Locate the cell with the specified text and output its [X, Y] center coordinate. 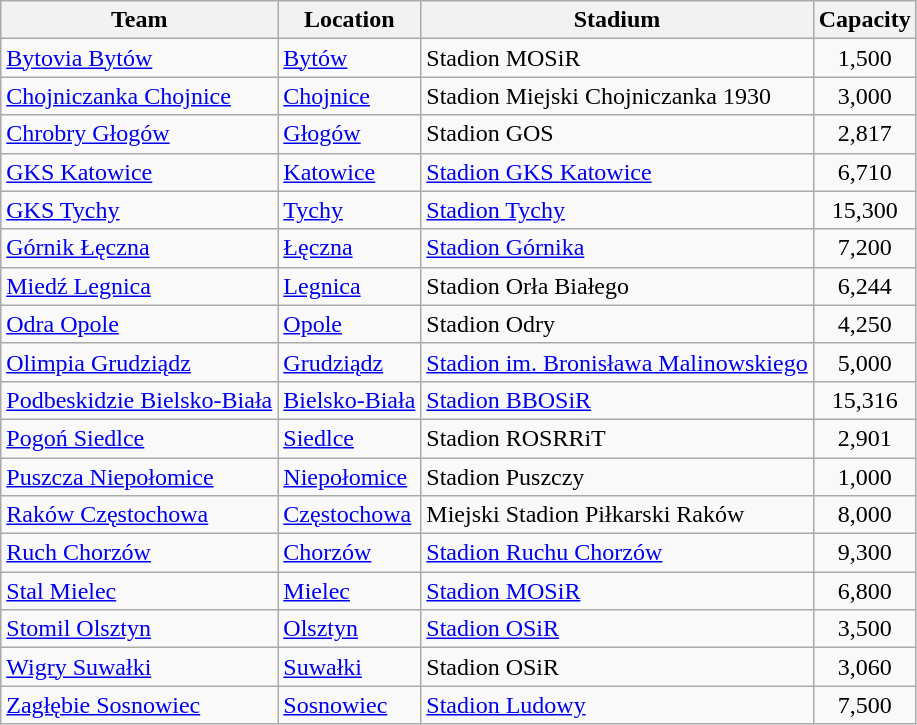
Capacity [864, 20]
Olimpia Grudziądz [140, 362]
3,060 [864, 667]
Tychy [350, 210]
Siedlce [350, 438]
Katowice [350, 172]
Chojnice [350, 96]
Chojniczanka Chojnice [140, 96]
Miedź Legnica [140, 286]
Grudziądz [350, 362]
3,000 [864, 96]
Stadion BBOSiR [617, 400]
Zagłębie Sosnowiec [140, 705]
Suwałki [350, 667]
Łęczna [350, 248]
6,244 [864, 286]
6,800 [864, 591]
Bielsko-Biała [350, 400]
Stadium [617, 20]
Bytovia Bytów [140, 58]
Pogoń Siedlce [140, 438]
15,300 [864, 210]
Olsztyn [350, 629]
Stadion Ludowy [617, 705]
8,000 [864, 515]
Bytów [350, 58]
7,200 [864, 248]
Ruch Chorzów [140, 553]
1,000 [864, 477]
Odra Opole [140, 324]
Stadion GOS [617, 134]
Team [140, 20]
Mielec [350, 591]
Location [350, 20]
Chrobry Głogów [140, 134]
Stadion Tychy [617, 210]
Miejski Stadion Piłkarski Raków [617, 515]
Stadion Górnika [617, 248]
Stomil Olsztyn [140, 629]
Stadion Odry [617, 324]
Niepołomice [350, 477]
2,901 [864, 438]
Stal Mielec [140, 591]
1,500 [864, 58]
Stadion GKS Katowice [617, 172]
5,000 [864, 362]
Chorzów [350, 553]
Stadion Ruchu Chorzów [617, 553]
Stadion im. Bronisława Malinowskiego [617, 362]
Górnik Łęczna [140, 248]
Stadion Orła Białego [617, 286]
Głogów [350, 134]
Wigry Suwałki [140, 667]
GKS Katowice [140, 172]
7,500 [864, 705]
Częstochowa [350, 515]
Stadion ROSRRiT [617, 438]
Puszcza Niepołomice [140, 477]
3,500 [864, 629]
Legnica [350, 286]
Stadion Miejski Chojniczanka 1930 [617, 96]
9,300 [864, 553]
4,250 [864, 324]
Opole [350, 324]
Raków Częstochowa [140, 515]
2,817 [864, 134]
6,710 [864, 172]
GKS Tychy [140, 210]
Stadion Puszczy [617, 477]
Sosnowiec [350, 705]
Podbeskidzie Bielsko-Biała [140, 400]
15,316 [864, 400]
